Pinpoint the cell where the given text exists, returning its [X, Y] midpoint coordinate. 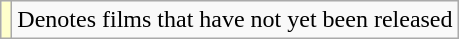
Denotes films that have not yet been released [235, 20]
